Search for the cell housing the specified text and yield its (X, Y) center coordinate. 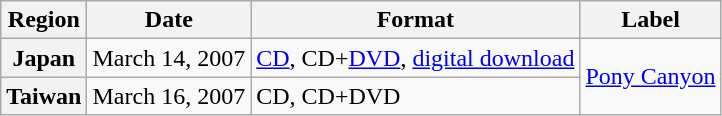
March 16, 2007 (169, 96)
Region (44, 20)
Format (416, 20)
Label (650, 20)
March 14, 2007 (169, 58)
Date (169, 20)
Pony Canyon (650, 77)
Japan (44, 58)
Taiwan (44, 96)
CD, CD+DVD (416, 96)
CD, CD+DVD, digital download (416, 58)
